Output the (X, Y) coordinate of the center of the cell containing the given text.  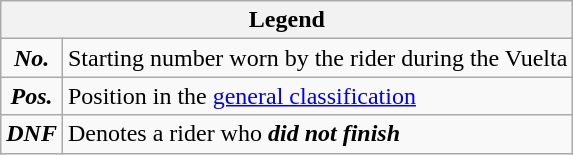
No. (32, 58)
Position in the general classification (317, 96)
Denotes a rider who did not finish (317, 134)
Legend (287, 20)
Starting number worn by the rider during the Vuelta (317, 58)
Pos. (32, 96)
DNF (32, 134)
